Output the (X, Y) coordinate of the center of the cell containing the given text.  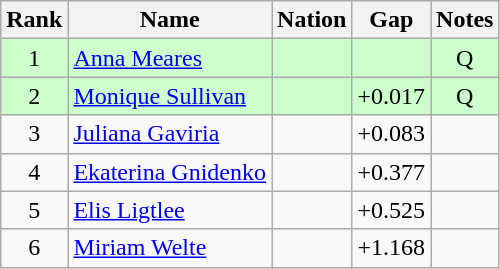
+1.168 (392, 248)
Anna Meares (170, 58)
3 (34, 134)
Ekaterina Gnidenko (170, 172)
Monique Sullivan (170, 96)
Juliana Gaviria (170, 134)
2 (34, 96)
Notes (465, 20)
4 (34, 172)
Gap (392, 20)
+0.525 (392, 210)
1 (34, 58)
Elis Ligtlee (170, 210)
+0.083 (392, 134)
+0.017 (392, 96)
5 (34, 210)
Name (170, 20)
+0.377 (392, 172)
Miriam Welte (170, 248)
Rank (34, 20)
Nation (312, 20)
6 (34, 248)
